Detect which cell encompasses the target text, then output its (x, y) center coordinate. 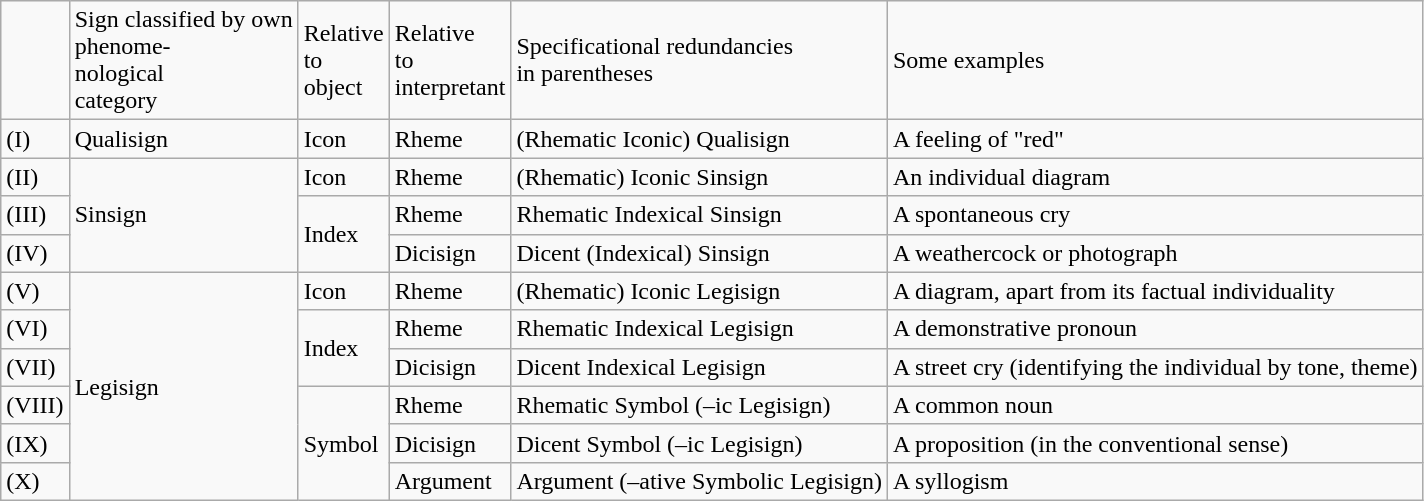
A feeling of "red" (1155, 139)
Argument (–ative Symbolic Legisign) (700, 481)
Rhematic Indexical Legisign (700, 329)
(VIII) (35, 405)
Sign classified by own phenome-nological category (184, 60)
(Rhematic Iconic) Qualisign (700, 139)
A street cry (identifying the individual by tone, theme) (1155, 367)
(V) (35, 291)
Argument (450, 481)
Legisign (184, 386)
Sinsign (184, 215)
(II) (35, 177)
A diagram, apart from its factual individuality (1155, 291)
Relative to object (344, 60)
(X) (35, 481)
A common noun (1155, 405)
A weathercock or photograph (1155, 253)
(I) (35, 139)
A spontaneous cry (1155, 215)
Symbol (344, 443)
Rhematic Symbol (–ic Legisign) (700, 405)
Dicent Symbol (–ic Legisign) (700, 443)
Qualisign (184, 139)
An individual diagram (1155, 177)
A proposition (in the conventional sense) (1155, 443)
(Rhematic) Iconic Sinsign (700, 177)
(IV) (35, 253)
(VI) (35, 329)
Rhematic Indexical Sinsign (700, 215)
(Rhematic) Iconic Legisign (700, 291)
A syllogism (1155, 481)
A demonstrative pronoun (1155, 329)
Dicent (Indexical) Sinsign (700, 253)
Some examples (1155, 60)
Specificational redundancies in parentheses (700, 60)
(III) (35, 215)
(VII) (35, 367)
(IX) (35, 443)
Dicent Indexical Legisign (700, 367)
Relative to interpretant (450, 60)
